Return [X, Y] of the center of cell containing provided text 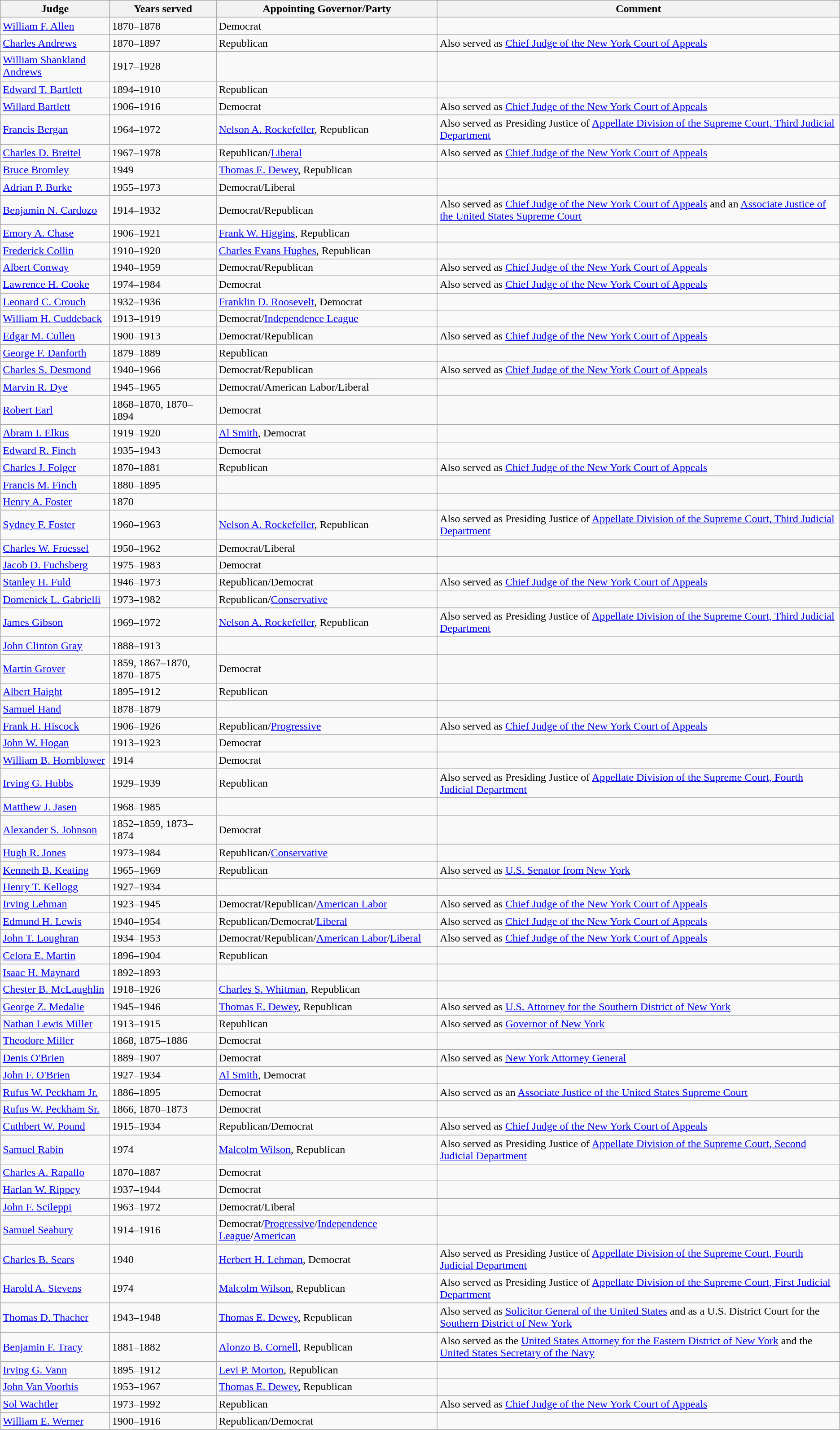
Alonzo B. Cornell, Republican [327, 1347]
1975–1983 [163, 565]
William B. Hornblower [55, 760]
1906–1916 [163, 106]
1870 [163, 502]
Also served as Governor of New York [639, 1024]
1879–1889 [163, 353]
Years served [163, 9]
John T. Loughran [55, 938]
Also served as an Associate Justice of the United States Supreme Court [639, 1092]
1973–1992 [163, 1404]
John Van Voorhis [55, 1387]
James Gibson [55, 622]
John Clinton Gray [55, 646]
John F. Scileppi [55, 1207]
1943–1948 [163, 1317]
Isaac H. Maynard [55, 972]
George Z. Medalie [55, 1007]
1949 [163, 170]
Irving G. Vann [55, 1370]
Martin Grover [55, 669]
1881–1882 [163, 1347]
William E. Werner [55, 1421]
Democrat/American Labor/Liberal [327, 387]
Nathan Lewis Miller [55, 1024]
Rufus W. Peckham Jr. [55, 1092]
Charles S. Desmond [55, 370]
Edward R. Finch [55, 450]
Stanley H. Fuld [55, 582]
Charles D. Breitel [55, 153]
Emory A. Chase [55, 233]
1870–1878 [163, 26]
1900–1913 [163, 336]
Charles A. Rapallo [55, 1173]
Rufus W. Peckham Sr. [55, 1109]
1945–1946 [163, 1007]
1886–1895 [163, 1092]
1967–1978 [163, 153]
Frank W. Higgins, Republican [327, 233]
1913–1919 [163, 319]
1894–1910 [163, 89]
Charles W. Froessel [55, 548]
Democrat/Progressive/Independence League/American [327, 1230]
1940–1966 [163, 370]
Edgar M. Cullen [55, 336]
Also served as New York Attorney General [639, 1058]
Albert Haight [55, 692]
1910–1920 [163, 250]
William H. Cuddeback [55, 319]
Harold A. Stevens [55, 1289]
1918–1926 [163, 990]
Frank H. Hiscock [55, 726]
Also served as the United States Attorney for the Eastern District of New York and the United States Secretary of the Navy [639, 1347]
Benjamin N. Cardozo [55, 210]
Matthew J. Jasen [55, 806]
Republican/Democrat/Liberal [327, 921]
Charles S. Whitman, Republican [327, 990]
Also served as U.S. Senator from New York [639, 870]
Henry T. Kellogg [55, 887]
1935–1943 [163, 450]
Robert Earl [55, 410]
1940 [163, 1259]
Samuel Hand [55, 709]
Judge [55, 9]
1955–1973 [163, 187]
Also served as Presiding Justice of Appellate Division of the Supreme Court, First Judicial Department [639, 1289]
Harlan W. Rippey [55, 1190]
Abram I. Elkus [55, 433]
1950–1962 [163, 548]
1880–1895 [163, 484]
1969–1972 [163, 622]
Willard Bartlett [55, 106]
Henry A. Foster [55, 502]
Alexander S. Johnson [55, 830]
John W. Hogan [55, 743]
Samuel Seabury [55, 1230]
1914 [163, 760]
George F. Danforth [55, 353]
1932–1936 [163, 302]
Chester B. McLaughlin [55, 990]
1868–1870, 1870–1894 [163, 410]
1913–1915 [163, 1024]
Frederick Collin [55, 250]
1896–1904 [163, 955]
Also served as U.S. Attorney for the Southern District of New York [639, 1007]
1852–1859, 1873–1874 [163, 830]
Hugh R. Jones [55, 853]
Edmund H. Lewis [55, 921]
Marvin R. Dye [55, 387]
Albert Conway [55, 268]
1946–1973 [163, 582]
Francis Bergan [55, 129]
1913–1923 [163, 743]
1917–1928 [163, 66]
Sol Wachtler [55, 1404]
Also served as Chief Judge of the New York Court of Appeals and an Associate Justice of the United States Supreme Court [639, 210]
1934–1953 [163, 938]
Herbert H. Lehman, Democrat [327, 1259]
Leonard C. Crouch [55, 302]
1963–1972 [163, 1207]
1915–1934 [163, 1126]
1892–1893 [163, 972]
Democrat/Independence League [327, 319]
1940–1959 [163, 268]
Also served as Solicitor General of the United States and as a U.S. District Court for the Southern District of New York [639, 1317]
1878–1879 [163, 709]
1945–1965 [163, 387]
Republican/Liberal [327, 153]
Bruce Bromley [55, 170]
1937–1944 [163, 1190]
Adrian P. Burke [55, 187]
1914–1916 [163, 1230]
1906–1921 [163, 233]
Denis O'Brien [55, 1058]
1900–1916 [163, 1421]
Thomas D. Thacher [55, 1317]
1923–1945 [163, 904]
Democrat/Republican/American Labor/Liberal [327, 938]
1974–1984 [163, 285]
1960–1963 [163, 524]
Samuel Rabin [55, 1149]
1906–1926 [163, 726]
Charles Evans Hughes, Republican [327, 250]
Republican/Progressive [327, 726]
Celora E. Martin [55, 955]
1965–1969 [163, 870]
Democrat/Republican/American Labor [327, 904]
Appointing Governor/Party [327, 9]
1929–1939 [163, 783]
1964–1972 [163, 129]
1868, 1875–1886 [163, 1041]
Also served as Presiding Justice of Appellate Division of the Supreme Court, Second Judicial Department [639, 1149]
John F. O'Brien [55, 1075]
Benjamin F. Tracy [55, 1347]
Charles B. Sears [55, 1259]
Domenick L. Gabrielli [55, 599]
1888–1913 [163, 646]
Levi P. Morton, Republican [327, 1370]
Comment [639, 9]
Edward T. Bartlett [55, 89]
1870–1897 [163, 43]
Charles J. Folger [55, 467]
1859, 1867–1870, 1870–1875 [163, 669]
Charles Andrews [55, 43]
Jacob D. Fuchsberg [55, 565]
1968–1985 [163, 806]
1870–1881 [163, 467]
Francis M. Finch [55, 484]
1889–1907 [163, 1058]
Kenneth B. Keating [55, 870]
Irving Lehman [55, 904]
Irving G. Hubbs [55, 783]
1914–1932 [163, 210]
Cuthbert W. Pound [55, 1126]
1866, 1870–1873 [163, 1109]
1973–1984 [163, 853]
1919–1920 [163, 433]
1953–1967 [163, 1387]
Lawrence H. Cooke [55, 285]
Theodore Miller [55, 1041]
1973–1982 [163, 599]
Franklin D. Roosevelt, Democrat [327, 302]
William F. Allen [55, 26]
1940–1954 [163, 921]
Sydney F. Foster [55, 524]
William Shankland Andrews [55, 66]
1870–1887 [163, 1173]
